For the text-containing cell, return its midpoint in (x, y) coordinate format. 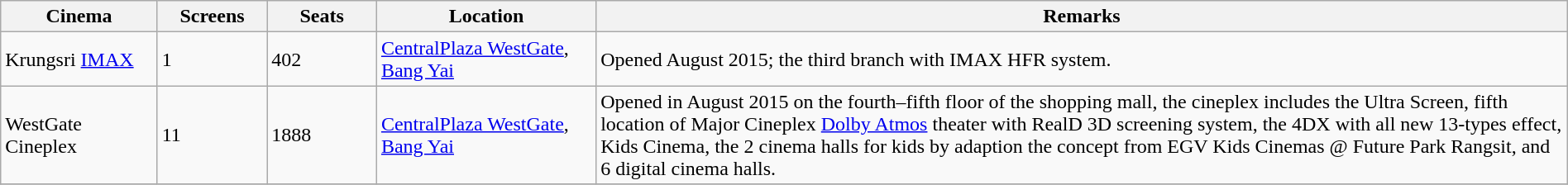
WestGate Cineplex (79, 135)
Cinema (79, 17)
402 (323, 59)
1888 (323, 135)
Krungsri IMAX (79, 59)
1 (212, 59)
Seats (323, 17)
Screens (212, 17)
Location (486, 17)
Remarks (1082, 17)
11 (212, 135)
Opened August 2015; the third branch with IMAX HFR system. (1082, 59)
